Provide the [x, y] coordinate of the cell's center where the given text is located.  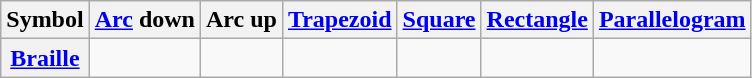
Braille [45, 58]
Symbol [45, 20]
Arc down [144, 20]
Rectangle [537, 20]
Arc up [241, 20]
Parallelogram [672, 20]
Trapezoid [340, 20]
Square [439, 20]
